Pinpoint the cell where the given text exists, returning its [X, Y] midpoint coordinate. 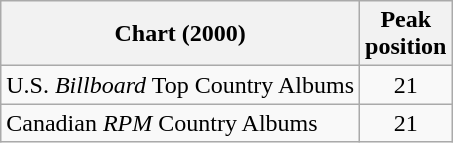
Canadian RPM Country Albums [180, 123]
Chart (2000) [180, 34]
Peakposition [406, 34]
U.S. Billboard Top Country Albums [180, 85]
